Provide the (x, y) coordinate of the cell's center where the given text is located.  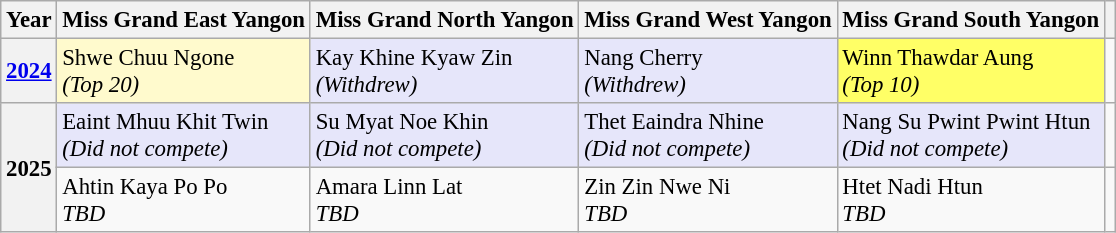
Amara Linn LatTBD (444, 200)
2025 (29, 168)
Kay Khine Kyaw Zin(Withdrew) (444, 72)
Su Myat Noe Khin(Did not compete) (444, 136)
Miss Grand North Yangon (444, 20)
Eaint Mhuu Khit Twin(Did not compete) (184, 136)
Year (29, 20)
Miss Grand East Yangon (184, 20)
Htet Nadi HtunTBD (970, 200)
Ahtin Kaya Po PoTBD (184, 200)
Zin Zin Nwe NiTBD (708, 200)
Shwe Chuu Ngone(Top 20) (184, 72)
Nang Su Pwint Pwint Htun(Did not compete) (970, 136)
Nang Cherry(Withdrew) (708, 72)
Miss Grand West Yangon (708, 20)
2024 (29, 72)
Winn Thawdar Aung(Top 10) (970, 72)
Miss Grand South Yangon (970, 20)
Thet Eaindra Nhine(Did not compete) (708, 136)
